Identify which cell holds the provided text, then report its (X, Y) central coordinate. 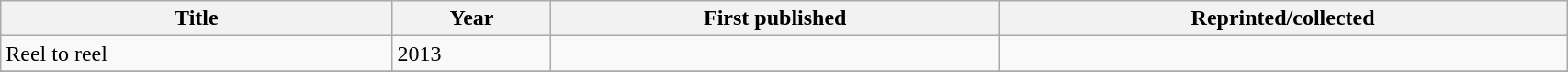
First published (775, 18)
Reel to reel (197, 54)
Reprinted/collected (1283, 18)
2013 (472, 54)
Year (472, 18)
Title (197, 18)
